From the cell containing the given text, extract its center point as [X, Y] coordinate. 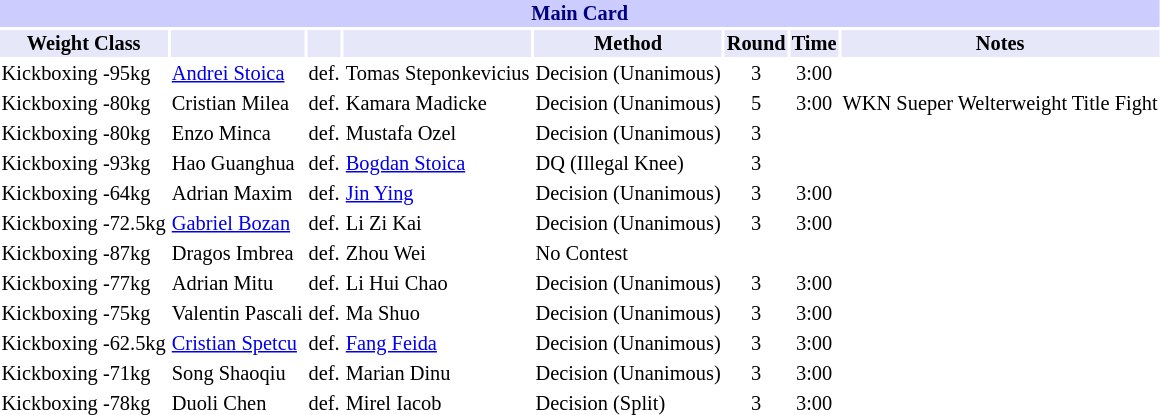
Method [628, 44]
WKN Sueper Welterweight Title Fight [1000, 104]
Marian Dinu [438, 374]
Ma Shuo [438, 314]
Time [814, 44]
Gabriel Bozan [237, 224]
Kickboxing -75kg [84, 314]
Kickboxing -71kg [84, 374]
Fang Feida [438, 344]
Valentin Pascali [237, 314]
Li Zi Kai [438, 224]
5 [756, 104]
Zhou Wei [438, 254]
Kickboxing -87kg [84, 254]
DQ (Illegal Knee) [628, 164]
Kickboxing -93kg [84, 164]
No Contest [628, 254]
Kamara Madicke [438, 104]
Cristian Milea [237, 104]
Mustafa Ozel [438, 134]
Weight Class [84, 44]
Jin Ying [438, 194]
Tomas Steponkevicius [438, 74]
Kickboxing -95kg [84, 74]
Kickboxing -62.5kg [84, 344]
Adrian Maxim [237, 194]
Kickboxing -77kg [84, 284]
Adrian Mitu [237, 284]
Li Hui Chao [438, 284]
Cristian Spetcu [237, 344]
Round [756, 44]
Dragos Imbrea [237, 254]
Main Card [580, 14]
Hao Guanghua [237, 164]
Song Shaoqiu [237, 374]
Notes [1000, 44]
Kickboxing -64kg [84, 194]
Enzo Minca [237, 134]
Kickboxing -72.5kg [84, 224]
Andrei Stoica [237, 74]
Bogdan Stoica [438, 164]
